Pinpoint the cell where the given text exists, returning its [X, Y] midpoint coordinate. 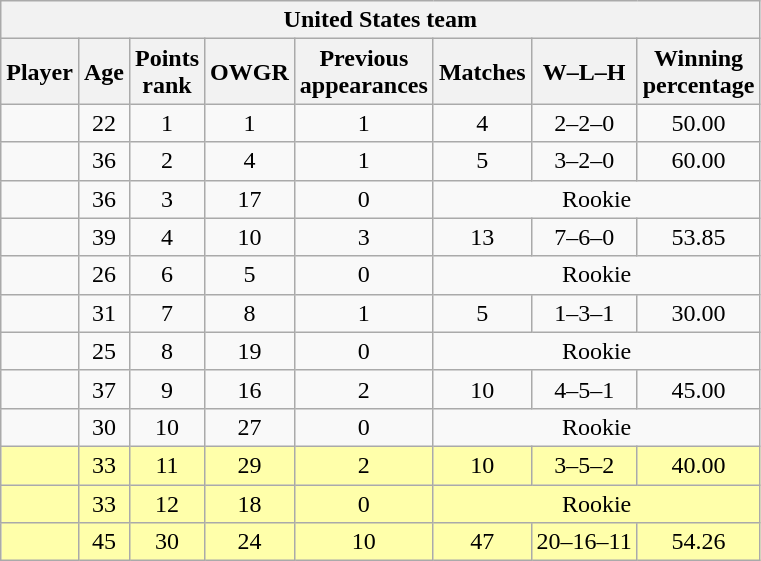
45.00 [698, 389]
47 [482, 542]
40.00 [698, 465]
3–5–2 [584, 465]
Previousappearances [364, 72]
29 [250, 465]
7–6–0 [584, 237]
30.00 [698, 313]
Age [104, 72]
W–L–H [584, 72]
26 [104, 275]
13 [482, 237]
39 [104, 237]
22 [104, 123]
45 [104, 542]
54.26 [698, 542]
2–2–0 [584, 123]
17 [250, 199]
Matches [482, 72]
Pointsrank [166, 72]
16 [250, 389]
3–2–0 [584, 161]
9 [166, 389]
11 [166, 465]
53.85 [698, 237]
1–3–1 [584, 313]
12 [166, 503]
Player [40, 72]
United States team [380, 20]
18 [250, 503]
60.00 [698, 161]
24 [250, 542]
4–5–1 [584, 389]
6 [166, 275]
25 [104, 351]
31 [104, 313]
50.00 [698, 123]
37 [104, 389]
19 [250, 351]
7 [166, 313]
27 [250, 427]
Winningpercentage [698, 72]
20–16–11 [584, 542]
OWGR [250, 72]
